Identify which cell holds the provided text, then report its (X, Y) central coordinate. 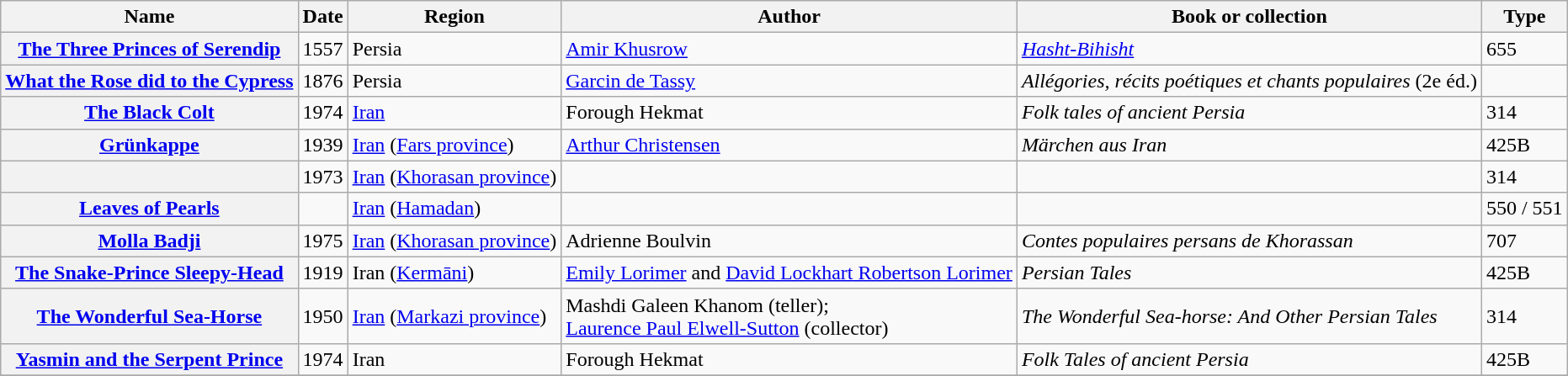
Folk Tales of ancient Persia (1249, 359)
Type (1524, 17)
The Snake-Prince Sleepy-Head (150, 273)
1557 (323, 49)
The Wonderful Sea-horse: And Other Persian Tales (1249, 316)
655 (1524, 49)
Iran (Markazi province) (454, 316)
Book or collection (1249, 17)
Date (323, 17)
Leaves of Pearls (150, 209)
Allégories, récits poétiques et chants populaires (2e éd.) (1249, 81)
Märchen aus Iran (1249, 145)
Mashdi Galeen Khanom (teller); Laurence Paul Elwell-Sutton (collector) (789, 316)
1876 (323, 81)
Hasht-Bihisht (1249, 49)
1973 (323, 177)
The Three Princes of Serendip (150, 49)
Yasmin and the Serpent Prince (150, 359)
1975 (323, 241)
Arthur Christensen (789, 145)
Adrienne Boulvin (789, 241)
Amir Khusrow (789, 49)
Molla Badji (150, 241)
Author (789, 17)
Iran (Fars province) (454, 145)
550 / 551 (1524, 209)
What the Rose did to the Cypress (150, 81)
707 (1524, 241)
Emily Lorimer and David Lockhart Robertson Lorimer (789, 273)
Iran (Hamadan) (454, 209)
Region (454, 17)
1950 (323, 316)
Contes populaires persans de Khorassan (1249, 241)
1939 (323, 145)
Iran (Kermāni) (454, 273)
Folk tales of ancient Persia (1249, 113)
Persian Tales (1249, 273)
Name (150, 17)
Garcin de Tassy (789, 81)
1919 (323, 273)
Grünkappe (150, 145)
The Black Colt (150, 113)
The Wonderful Sea-Horse (150, 316)
